Extract the (x, y) coordinate from the center of the cell holding the provided text.  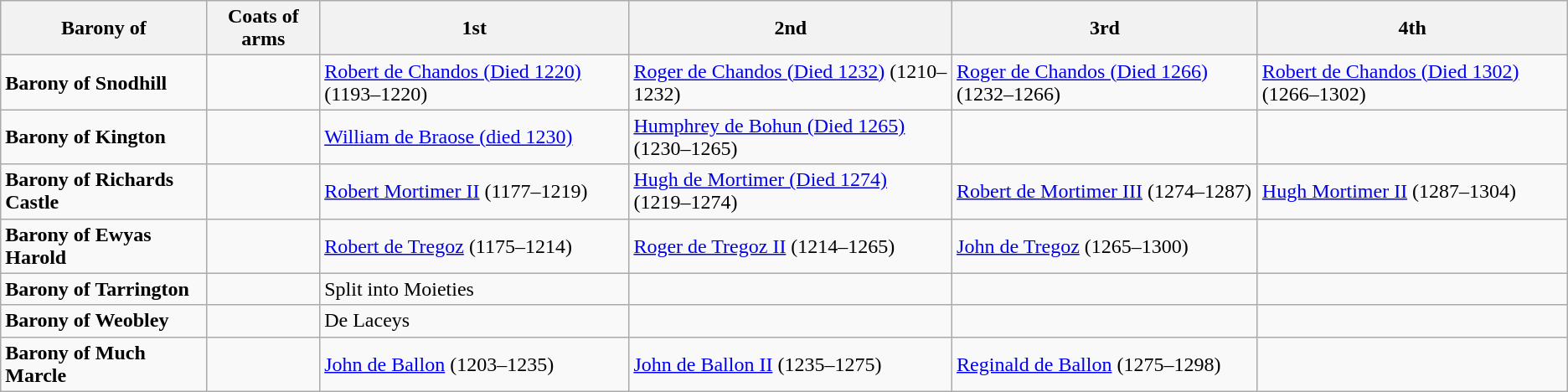
4th (1412, 28)
Roger de Tregoz II (1214–1265) (791, 246)
Reginald de Ballon (1275–1298) (1106, 364)
Coats of arms (263, 28)
1st (474, 28)
Barony of (104, 28)
Roger de Chandos (Died 1266) (1232–1266) (1106, 82)
3rd (1106, 28)
De Laceys (474, 321)
Robert de Chandos (Died 1302) (1266–1302) (1412, 82)
Robert de Mortimer III (1274–1287) (1106, 191)
Robert de Chandos (Died 1220) (1193–1220) (474, 82)
Robert Mortimer II (1177–1219) (474, 191)
2nd (791, 28)
Barony of Ewyas Harold (104, 246)
Barony of Snodhill (104, 82)
Barony of Tarrington (104, 289)
Barony of Kington (104, 137)
Roger de Chandos (Died 1232) (1210–1232) (791, 82)
Barony of Weobley (104, 321)
Split into Moieties (474, 289)
Robert de Tregoz (1175–1214) (474, 246)
Hugh Mortimer II (1287–1304) (1412, 191)
John de Tregoz (1265–1300) (1106, 246)
Hugh de Mortimer (Died 1274) (1219–1274) (791, 191)
Barony of Much Marcle (104, 364)
Humphrey de Bohun (Died 1265) (1230–1265) (791, 137)
Barony of Richards Castle (104, 191)
John de Ballon II (1235–1275) (791, 364)
John de Ballon (1203–1235) (474, 364)
William de Braose (died 1230) (474, 137)
